Capture the cell that displays the provided text and extract its (x, y) central coordinate. 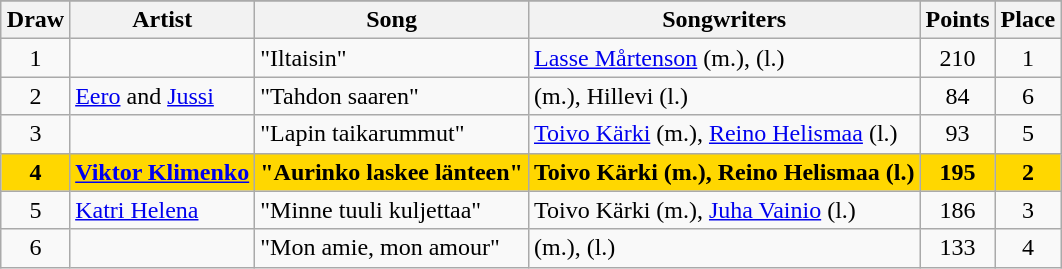
"Minne tuuli kuljettaa" (392, 210)
93 (958, 134)
Place (1028, 20)
Song (392, 20)
133 (958, 248)
Viktor Klimenko (162, 172)
"Iltaisin" (392, 58)
Songwriters (724, 20)
"Aurinko laskee länteen" (392, 172)
Lasse Mårtenson (m.), (l.) (724, 58)
(m.), Hillevi (l.) (724, 96)
84 (958, 96)
Points (958, 20)
Artist (162, 20)
"Tahdon saaren" (392, 96)
"Lapin taikarummut" (392, 134)
Draw (35, 20)
Eero and Jussi (162, 96)
"Mon amie, mon amour" (392, 248)
195 (958, 172)
(m.), (l.) (724, 248)
Katri Helena (162, 210)
210 (958, 58)
186 (958, 210)
Toivo Kärki (m.), Juha Vainio (l.) (724, 210)
